For the text-containing cell, return its midpoint in (X, Y) coordinate format. 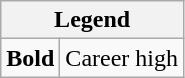
Bold (30, 58)
Legend (92, 20)
Career high (122, 58)
